Extract the [X, Y] coordinate from the center of the cell holding the provided text.  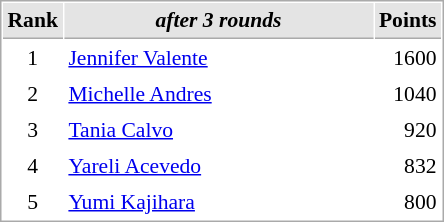
1040 [408, 93]
Yumi Kajihara [218, 201]
5 [32, 201]
Points [408, 21]
920 [408, 129]
Yareli Acevedo [218, 165]
4 [32, 165]
after 3 rounds [218, 21]
1 [32, 57]
2 [32, 93]
3 [32, 129]
800 [408, 201]
Tania Calvo [218, 129]
Jennifer Valente [218, 57]
Rank [32, 21]
832 [408, 165]
1600 [408, 57]
Michelle Andres [218, 93]
